From the cell containing the given text, extract its center point as [x, y] coordinate. 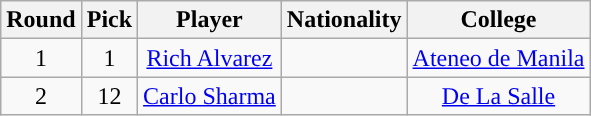
Round [41, 20]
Ateneo de Manila [498, 58]
Nationality [344, 20]
Carlo Sharma [210, 96]
Rich Alvarez [210, 58]
12 [109, 96]
2 [41, 96]
Pick [109, 20]
College [498, 20]
Player [210, 20]
De La Salle [498, 96]
